Scan for the cell matching the given text and deliver its [X, Y] coordinate at center. 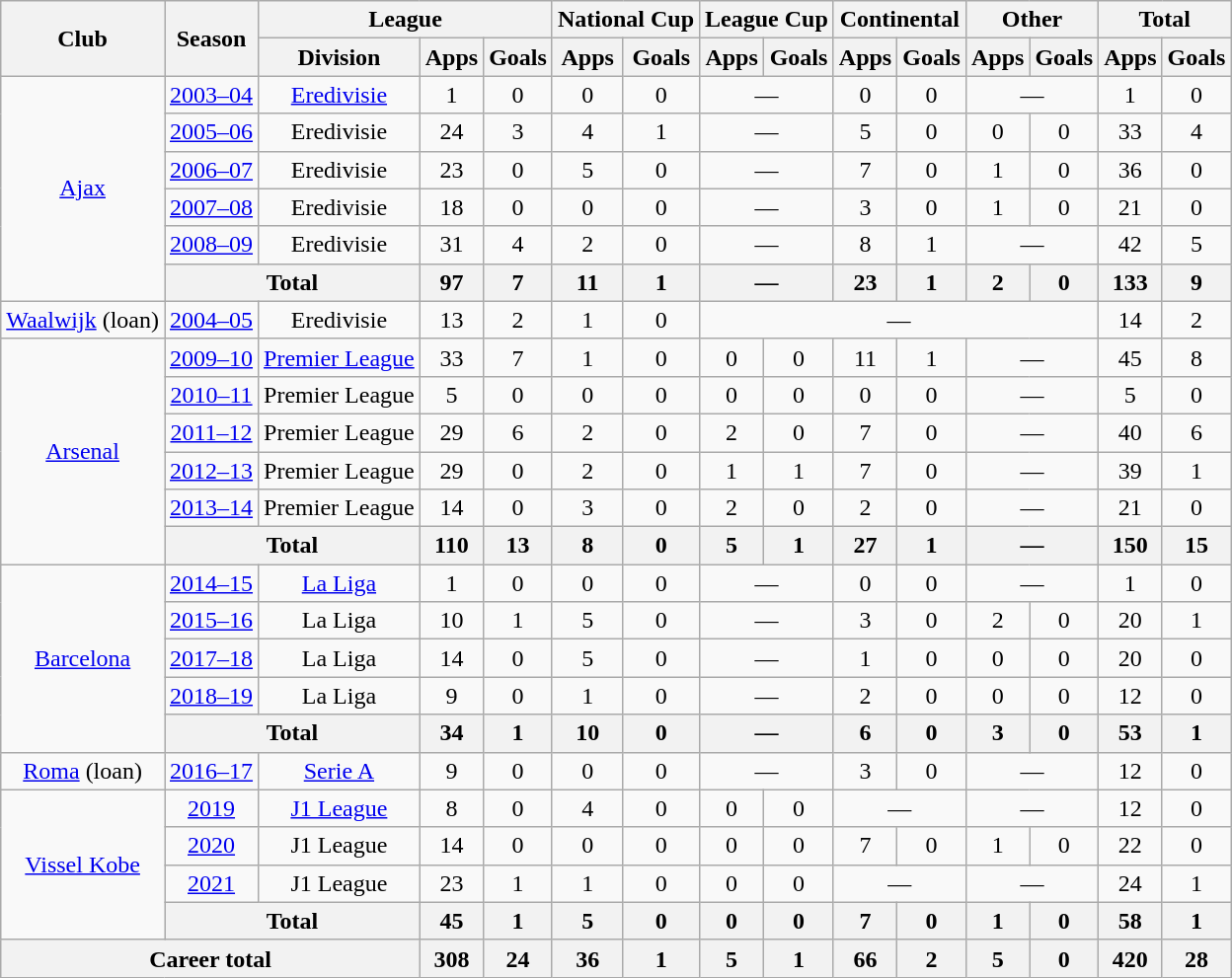
42 [1130, 245]
Continental [899, 20]
150 [1130, 546]
58 [1130, 921]
2005–06 [211, 132]
308 [451, 958]
2021 [211, 883]
League [406, 20]
2008–09 [211, 245]
39 [1130, 471]
34 [451, 733]
Season [211, 38]
2015–16 [211, 621]
27 [865, 546]
Barcelona [83, 658]
2010–11 [211, 395]
2019 [211, 808]
Vissel Kobe [83, 865]
97 [451, 282]
15 [1196, 546]
2013–14 [211, 508]
2006–07 [211, 170]
Career total [210, 958]
2003–04 [211, 95]
40 [1130, 432]
2007–08 [211, 207]
133 [1130, 282]
Serie A [340, 771]
2020 [211, 846]
2018–19 [211, 696]
Division [340, 57]
League Cup [767, 20]
Arsenal [83, 451]
420 [1130, 958]
Club [83, 38]
53 [1130, 733]
Ajax [83, 188]
22 [1130, 846]
28 [1196, 958]
66 [865, 958]
2014–15 [211, 583]
18 [451, 207]
2017–18 [211, 658]
National Cup [626, 20]
2012–13 [211, 471]
31 [451, 245]
2004–05 [211, 320]
110 [451, 546]
Waalwijk (loan) [83, 320]
2016–17 [211, 771]
Other [1032, 20]
Roma (loan) [83, 771]
2011–12 [211, 432]
2009–10 [211, 357]
